Return [x, y] of the center of cell containing provided text 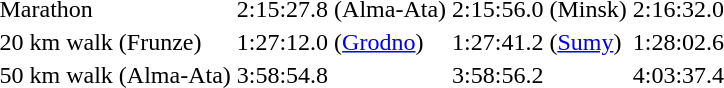
(Grodno) [390, 42]
(Sumy) [588, 42]
1:27:41.2 [498, 42]
1:27:12.0 [282, 42]
(Frunze) [174, 42]
